Return the [X, Y] coordinate for the center point of the cell that contains the specified text.  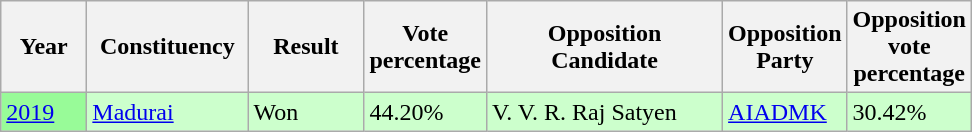
2019 [44, 112]
Opposition Candidate [605, 47]
Madurai [168, 112]
Won [306, 112]
44.20% [426, 112]
Result [306, 47]
Year [44, 47]
Opposition vote percentage [909, 47]
Vote percentage [426, 47]
30.42% [909, 112]
AIADMK [785, 112]
Constituency [168, 47]
V. V. R. Raj Satyen [605, 112]
Opposition Party [785, 47]
